Extract the (x, y) coordinate from the center of the cell holding the provided text.  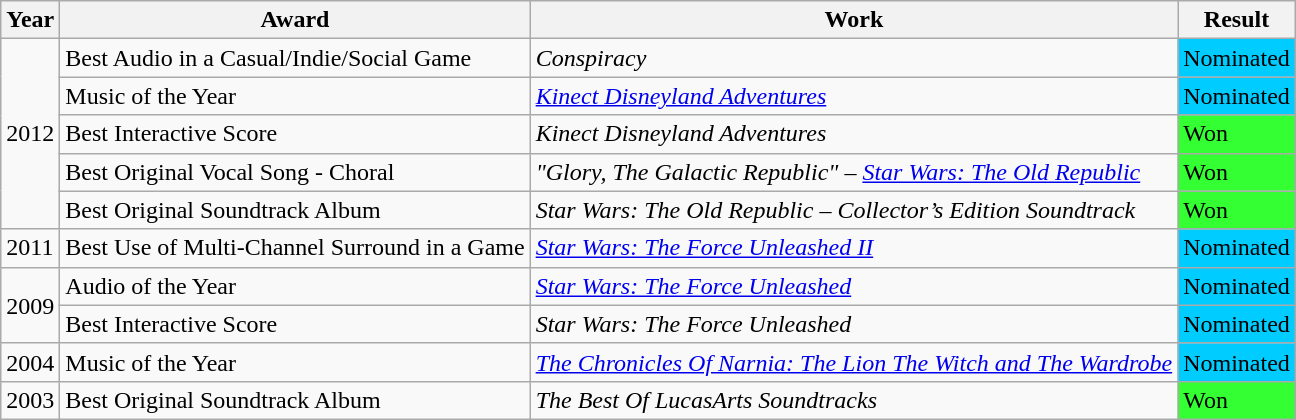
The Best Of LucasArts Soundtracks (854, 400)
The Chronicles Of Narnia: The Lion The Witch and The Wardrobe (854, 362)
Best Audio in a Casual/Indie/Social Game (295, 58)
Best Original Vocal Song - Choral (295, 172)
2003 (30, 400)
Award (295, 20)
2011 (30, 248)
Work (854, 20)
Star Wars: The Force Unleashed II (854, 248)
2012 (30, 134)
Star Wars: The Old Republic – Collector’s Edition Soundtrack (854, 210)
Result (1237, 20)
Best Use of Multi-Channel Surround in a Game (295, 248)
Conspiracy (854, 58)
"Glory, The Galactic Republic" – Star Wars: The Old Republic (854, 172)
2004 (30, 362)
2009 (30, 305)
Year (30, 20)
Audio of the Year (295, 286)
